Find where the given text appears and provide that cell's center as (X, Y) coordinate. 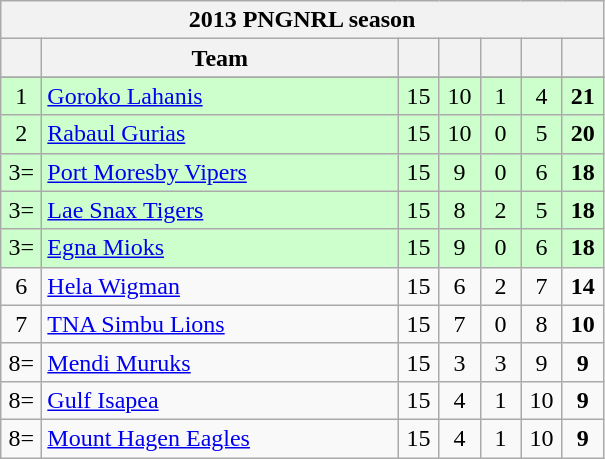
20 (582, 134)
Lae Snax Tigers (220, 210)
Mount Hagen Eagles (220, 438)
Mendi Muruks (220, 362)
21 (582, 96)
TNA Simbu Lions (220, 324)
Port Moresby Vipers (220, 172)
Egna Mioks (220, 248)
Rabaul Gurias (220, 134)
Gulf Isapea (220, 400)
14 (582, 286)
Goroko Lahanis (220, 96)
Team (220, 58)
2013 PNGNRL season (302, 20)
Hela Wigman (220, 286)
